Pinpoint the cell where the given text exists, returning its (x, y) midpoint coordinate. 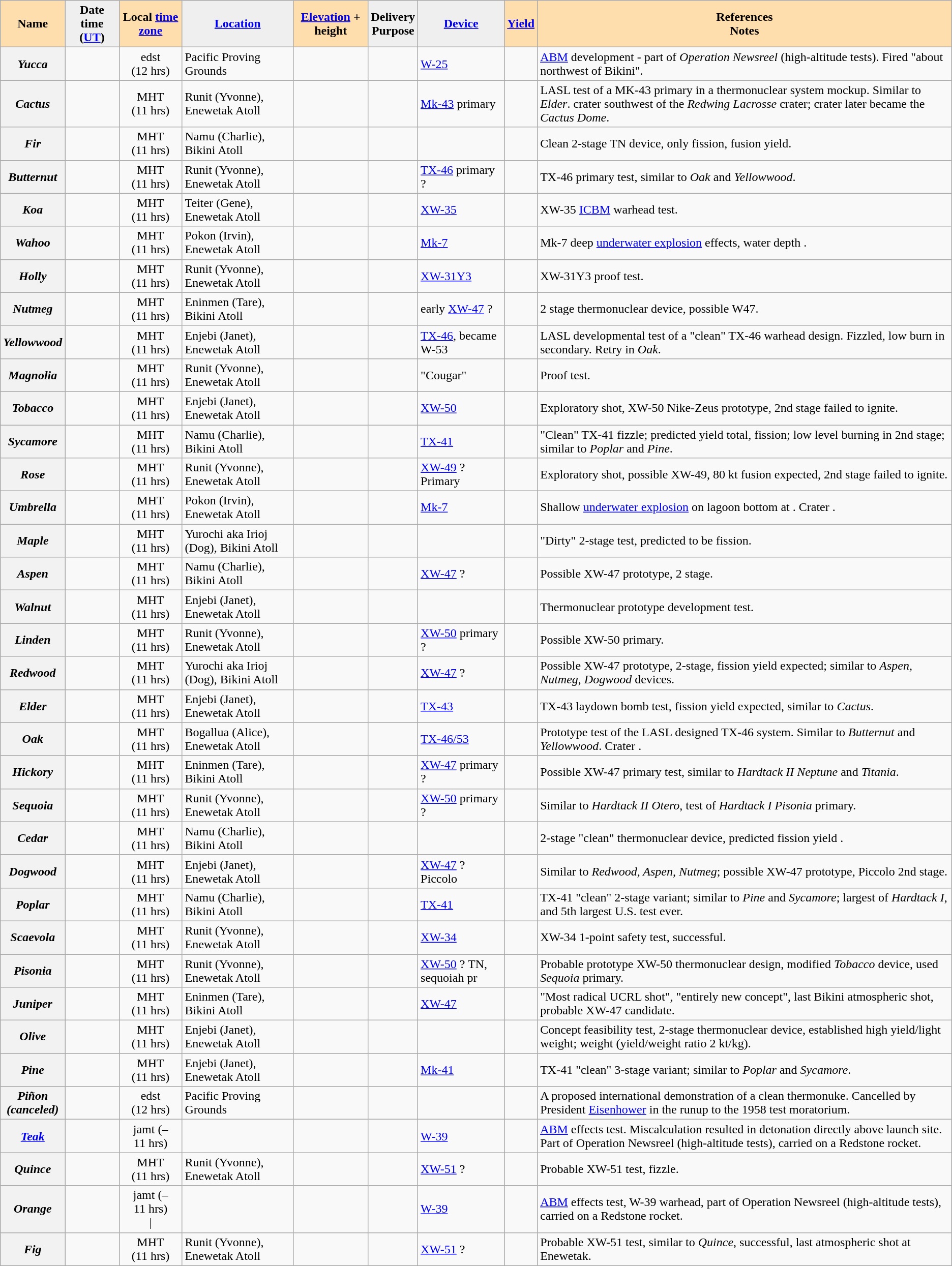
XW-34 1-point safety test, successful. (745, 938)
Koa (33, 209)
TX-43 (461, 706)
Teak (33, 1136)
Nutmeg (33, 309)
"Most radical UCRL shot", "entirely new concept", last Bikini atmospheric shot, probable XW-47 candidate. (745, 1004)
Elder (33, 706)
Exploratory shot, possible XW-49, 80 kt fusion expected, 2nd stage failed to ignite. (745, 475)
Local time zone (151, 24)
Pisonia (33, 970)
ReferencesNotes (745, 24)
XW-49 ? Primary (461, 475)
early XW-47 ? (461, 309)
Delivery Purpose (393, 24)
XW-31Y3 (461, 276)
Scaevola (33, 938)
"Clean" TX-41 fizzle; predicted yield total, fission; low level burning in 2nd stage; similar to Poplar and Pine. (745, 441)
Clean 2-stage TN device, only fission, fusion yield. (745, 143)
Butternut (33, 177)
Proof test. (745, 375)
Location (237, 24)
Mk-41 (461, 1070)
Oak (33, 739)
Similar to Hardtack II Otero, test of Hardtack I Pisonia primary. (745, 805)
ABM development - part of Operation Newsreel (high-altitude tests). Fired "about northwest of Bikini". (745, 64)
XW-47 (461, 1004)
XW-31Y3 proof test. (745, 276)
Exploratory shot, XW-50 Nike-Zeus prototype, 2nd stage failed to ignite. (745, 408)
TX-41 "clean" 2-stage variant; similar to Pine and Sycamore; largest of Hardtack I, and 5th largest U.S. test ever. (745, 904)
Probable prototype XW-50 thermonuclear design, modified Tobacco device, used Sequoia primary. (745, 970)
Probable XW-51 test, fizzle. (745, 1169)
Name (33, 24)
Possible XW-47 primary test, similar to Hardtack II Neptune and Titania. (745, 772)
Date time (UT) (92, 24)
Prototype test of the LASL designed TX-46 system. Similar to Butternut and Yellowwood. Crater . (745, 739)
TX-41 "clean" 3-stage variant; similar to Poplar and Sycamore. (745, 1070)
2-stage "clean" thermonuclear device, predicted fission yield . (745, 838)
XW-35 (461, 209)
Concept feasibility test, 2-stage thermonuclear device, established high yield/light weight; weight (yield/weight ratio 2 kt/kg). (745, 1037)
XW-50 ? TN, sequoiah pr (461, 970)
Teiter (Gene), Enewetak Atoll (237, 209)
Cedar (33, 838)
LASL developmental test of a "clean" TX-46 warhead design. Fizzled, low burn in secondary. Retry in Oak. (745, 342)
Walnut (33, 607)
XW-47 primary ? (461, 772)
ABM effects test, W-39 warhead, part of Operation Newsreel (high-altitude tests), carried on a Redstone rocket. (745, 1209)
Tobacco (33, 408)
Similar to Redwood, Aspen, Nutmeg; possible XW-47 prototype, Piccolo 2nd stage. (745, 871)
Sequoia (33, 805)
Linden (33, 640)
Possible XW-47 prototype, 2-stage, fission yield expected; similar to Aspen, Nutmeg, Dogwood devices. (745, 673)
Cactus (33, 104)
2 stage thermonuclear device, possible W47. (745, 309)
Hickory (33, 772)
Olive (33, 1037)
Holly (33, 276)
jamt (–11 hrs) (151, 1136)
jamt (–11 hrs) | (151, 1209)
Maple (33, 541)
Aspen (33, 574)
XW-35 ICBM warhead test. (745, 209)
TX-43 laydown bomb test, fission yield expected, similar to Cactus. (745, 706)
W-25 (461, 64)
TX-46 primary test, similar to Oak and Yellowwood. (745, 177)
XW-50 (461, 408)
TX-46/53 (461, 739)
Pine (33, 1070)
Rose (33, 475)
Device (461, 24)
Yucca (33, 64)
Magnolia (33, 375)
Quince (33, 1169)
Umbrella (33, 507)
Possible XW-47 prototype, 2 stage. (745, 574)
"Dirty" 2-stage test, predicted to be fission. (745, 541)
Orange (33, 1209)
Mk-43 primary (461, 104)
Mk-7 deep underwater explosion effects, water depth . (745, 243)
TX-46, became W-53 (461, 342)
Thermonuclear prototype development test. (745, 607)
Shallow underwater explosion on lagoon bottom at . Crater . (745, 507)
Fig (33, 1249)
Possible XW-50 primary. (745, 640)
"Cougar" (461, 375)
Juniper (33, 1004)
Sycamore (33, 441)
Poplar (33, 904)
Bogallua (Alice), Enewetak Atoll (237, 739)
TX-46 primary ? (461, 177)
XW-34 (461, 938)
Dogwood (33, 871)
Elevation + height (331, 24)
Redwood (33, 673)
Yellowwood (33, 342)
Probable XW-51 test, similar to Quince, successful, last atmospheric shot at Enewetak. (745, 1249)
Yield (521, 24)
Wahoo (33, 243)
A proposed international demonstration of a clean thermonuke. Cancelled by President Eisenhower in the runup to the 1958 test moratorium. (745, 1103)
Piñon(canceled) (33, 1103)
XW-47 ? Piccolo (461, 871)
Fir (33, 143)
